Identify which cell holds the provided text, then report its [X, Y] central coordinate. 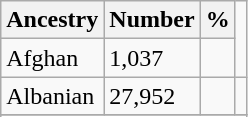
Ancestry [52, 20]
27,952 [152, 96]
% [218, 20]
Albanian [52, 96]
1,037 [152, 58]
Number [152, 20]
Afghan [52, 58]
